Search for the cell housing the specified text and yield its [X, Y] center coordinate. 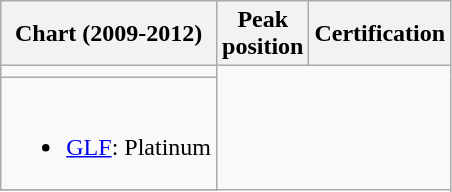
Chart (2009-2012) [109, 34]
Peakposition [263, 34]
GLF: Platinum [109, 134]
Certification [380, 34]
